Scan for the cell matching the given text and deliver its (x, y) coordinate at center. 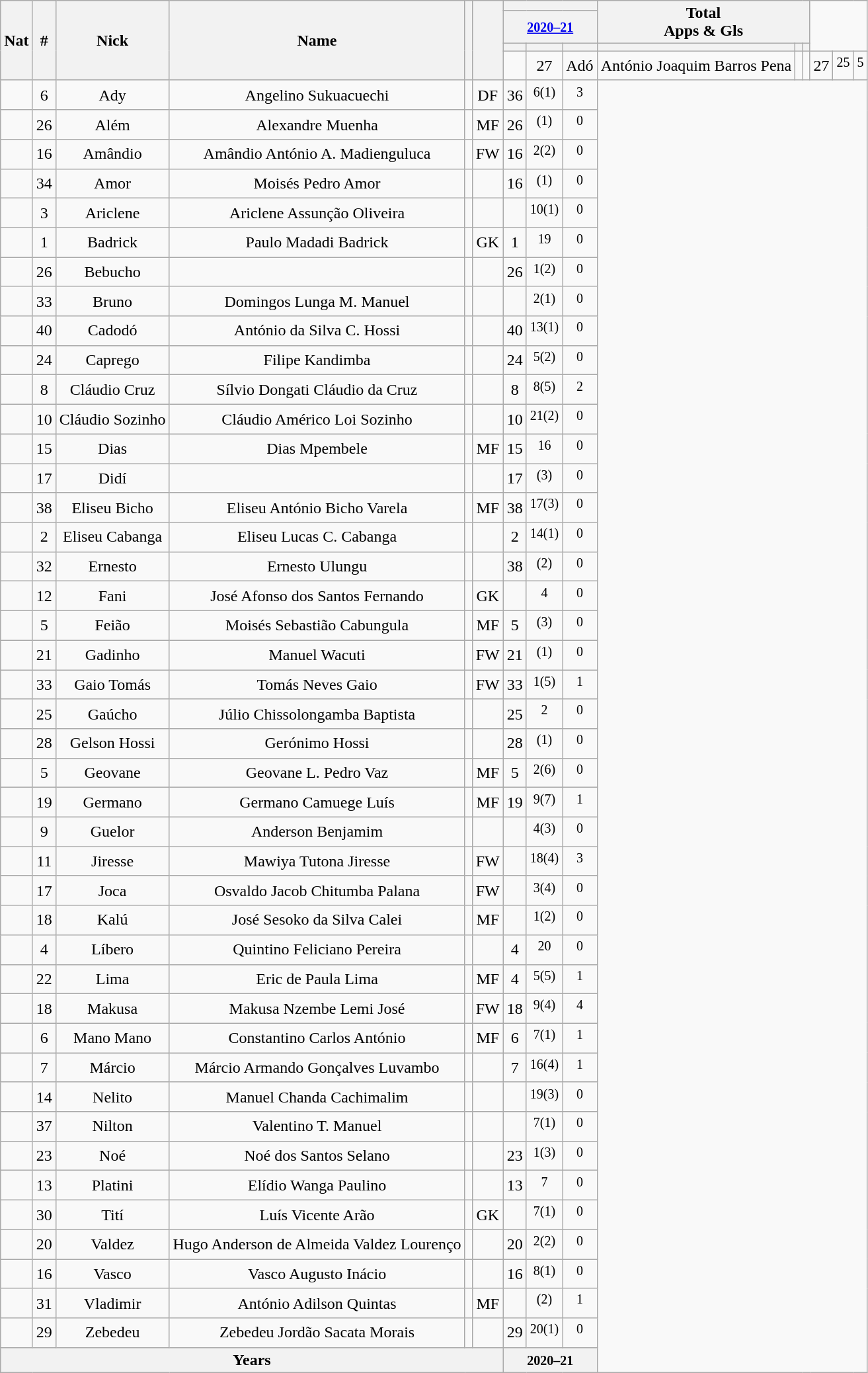
Dias (112, 448)
Platini (112, 1185)
Ariclene Assunção Oliveira (317, 213)
Nelito (112, 1097)
8(5) (544, 390)
13(1) (544, 331)
Cadodó (112, 331)
Alexandre Muenha (317, 124)
Makusa (112, 1009)
Joca (112, 890)
Márcio Armando Gonçalves Luvambo (317, 1067)
Moisés Sebastião Cabungula (317, 626)
4(3) (544, 832)
Ernesto (112, 566)
3(4) (544, 890)
TotalApps & Gls (703, 22)
5(2) (544, 360)
Germano (112, 803)
Cláudio Sozinho (112, 419)
Caprego (112, 360)
Elídio Wanga Paulino (317, 1185)
Sílvio Dongati Cláudio da Cruz (317, 390)
Jiresse (112, 861)
Amândio (112, 155)
10(1) (544, 213)
Constantino Carlos António (317, 1038)
8(1) (544, 1274)
14(1) (544, 537)
Dias Mpembele (317, 448)
José Sesoko da Silva Calei (317, 921)
Gerónimo Hossi (317, 743)
Moisés Pedro Amor (317, 184)
Eliseu Lucas C. Cabanga (317, 537)
17(3) (544, 508)
Bruno (112, 302)
Osvaldo Jacob Chitumba Palana (317, 890)
Quintino Feliciano Pereira (317, 950)
Gaúcho (112, 714)
9(7) (544, 803)
Noé (112, 1156)
2(1) (544, 302)
22 (44, 979)
20(1) (544, 1333)
Bebucho (112, 272)
Guelor (112, 832)
Eric de Paula Lima (317, 979)
11 (44, 861)
Márcio (112, 1067)
Paulo Madadi Badrick (317, 242)
2(6) (544, 772)
12 (44, 597)
Luís Vicente Arão (317, 1216)
Domingos Lunga M. Manuel (317, 302)
Zebedeu Jordão Sacata Morais (317, 1333)
16(4) (544, 1067)
Gelson Hossi (112, 743)
Amândio António A. Madienguluca (317, 155)
Noé dos Santos Selano (317, 1156)
Vladimir (112, 1303)
Cláudio Américo Loi Sozinho (317, 419)
19(3) (544, 1097)
Zebedeu (112, 1333)
Valdez (112, 1245)
31 (44, 1303)
Kalú (112, 921)
9(4) (544, 1009)
37 (44, 1127)
Nat (17, 41)
30 (44, 1216)
Nilton (112, 1127)
Eliseu António Bicho Varela (317, 508)
Amor (112, 184)
5(5) (544, 979)
Ady (112, 95)
Nick (112, 41)
Angelino Sukuacuechi (317, 95)
António da Silva C. Hossi (317, 331)
Ariclene (112, 213)
Anderson Benjamim (317, 832)
Lima (112, 979)
José Afonso dos Santos Fernando (317, 597)
Manuel Chanda Cachimalim (317, 1097)
18(4) (544, 861)
6(1) (544, 95)
32 (44, 566)
Tomás Neves Gaio (317, 685)
Hugo Anderson de Almeida Valdez Lourenço (317, 1245)
21(2) (544, 419)
Mano Mano (112, 1038)
Júlio Chissolongamba Baptista (317, 714)
Além (112, 124)
Name (317, 41)
Fani (112, 597)
Germano Camuege Luís (317, 803)
Eliseu Bicho (112, 508)
36 (514, 95)
Valentino T. Manuel (317, 1127)
Years (252, 1360)
9 (44, 832)
1(5) (544, 685)
14 (44, 1097)
Gaio Tomás (112, 685)
Líbero (112, 950)
António Adilson Quintas (317, 1303)
Filipe Kandimba (317, 360)
# (44, 41)
Didí (112, 479)
António Joaquim Barros Pena (696, 66)
Vasco (112, 1274)
Feião (112, 626)
DF (488, 95)
Tití (112, 1216)
34 (44, 184)
Badrick (112, 242)
Gadinho (112, 655)
Ernesto Ulungu (317, 566)
Cláudio Cruz (112, 390)
Makusa Nzembe Lemi José (317, 1009)
Geovane (112, 772)
Vasco Augusto Inácio (317, 1274)
Mawiya Tutona Jiresse (317, 861)
1(3) (544, 1156)
Geovane L. Pedro Vaz (317, 772)
Eliseu Cabanga (112, 537)
Manuel Wacuti (317, 655)
Adó (580, 66)
